Locate the cell with the specified text and output its [x, y] center coordinate. 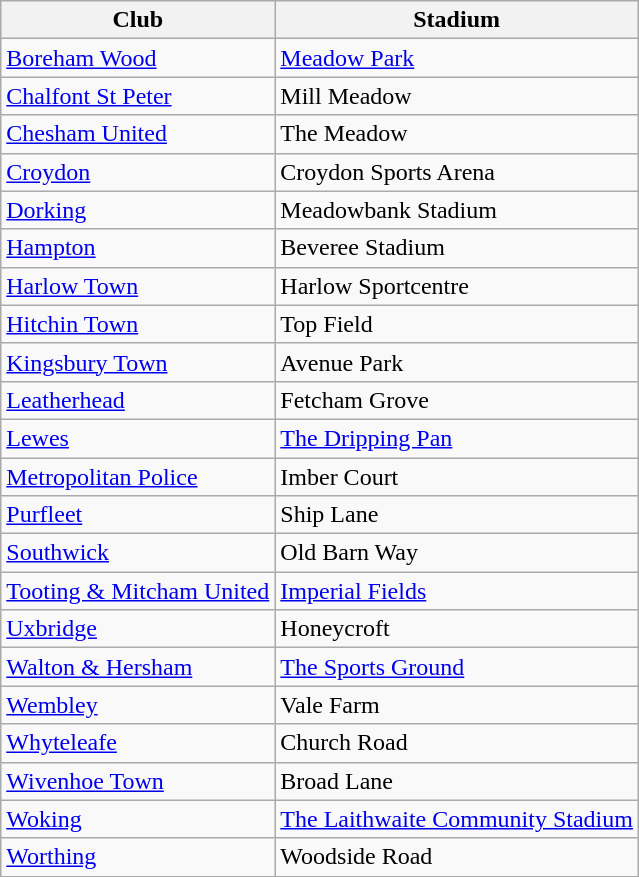
Walton & Hersham [138, 667]
Croydon Sports Arena [457, 172]
Croydon [138, 172]
Hampton [138, 248]
The Meadow [457, 134]
Ship Lane [457, 515]
Southwick [138, 553]
Wembley [138, 705]
Imperial Fields [457, 591]
Tooting & Mitcham United [138, 591]
Harlow Sportcentre [457, 286]
Chalfont St Peter [138, 96]
The Sports Ground [457, 667]
Woking [138, 819]
Kingsbury Town [138, 362]
Boreham Wood [138, 58]
Dorking [138, 210]
Harlow Town [138, 286]
Vale Farm [457, 705]
Imber Court [457, 477]
Leatherhead [138, 400]
The Dripping Pan [457, 438]
Whyteleafe [138, 743]
The Laithwaite Community Stadium [457, 819]
Honeycroft [457, 629]
Stadium [457, 20]
Top Field [457, 324]
Club [138, 20]
Woodside Road [457, 857]
Church Road [457, 743]
Old Barn Way [457, 553]
Meadowbank Stadium [457, 210]
Mill Meadow [457, 96]
Worthing [138, 857]
Fetcham Grove [457, 400]
Beveree Stadium [457, 248]
Metropolitan Police [138, 477]
Broad Lane [457, 781]
Purfleet [138, 515]
Avenue Park [457, 362]
Hitchin Town [138, 324]
Chesham United [138, 134]
Lewes [138, 438]
Wivenhoe Town [138, 781]
Uxbridge [138, 629]
Meadow Park [457, 58]
